Determine the [X, Y] coordinate at the center of the cell enclosing the given text.  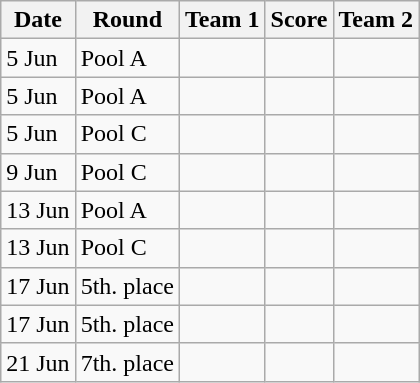
Team 2 [376, 20]
Date [38, 20]
7th. place [127, 362]
21 Jun [38, 362]
Score [299, 20]
Team 1 [223, 20]
9 Jun [38, 172]
Round [127, 20]
